Return the [x, y] coordinate for the center point of the cell that contains the specified text.  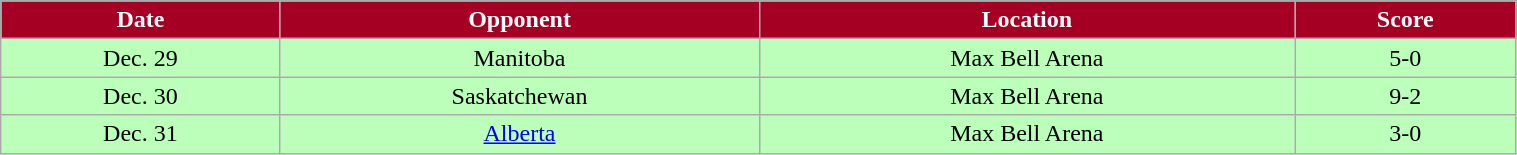
Dec. 30 [140, 96]
Dec. 31 [140, 134]
Saskatchewan [520, 96]
3-0 [1406, 134]
Dec. 29 [140, 58]
Date [140, 20]
Opponent [520, 20]
Alberta [520, 134]
Score [1406, 20]
Location [1027, 20]
Manitoba [520, 58]
9-2 [1406, 96]
5-0 [1406, 58]
